Detect which cell encompasses the target text, then output its (x, y) center coordinate. 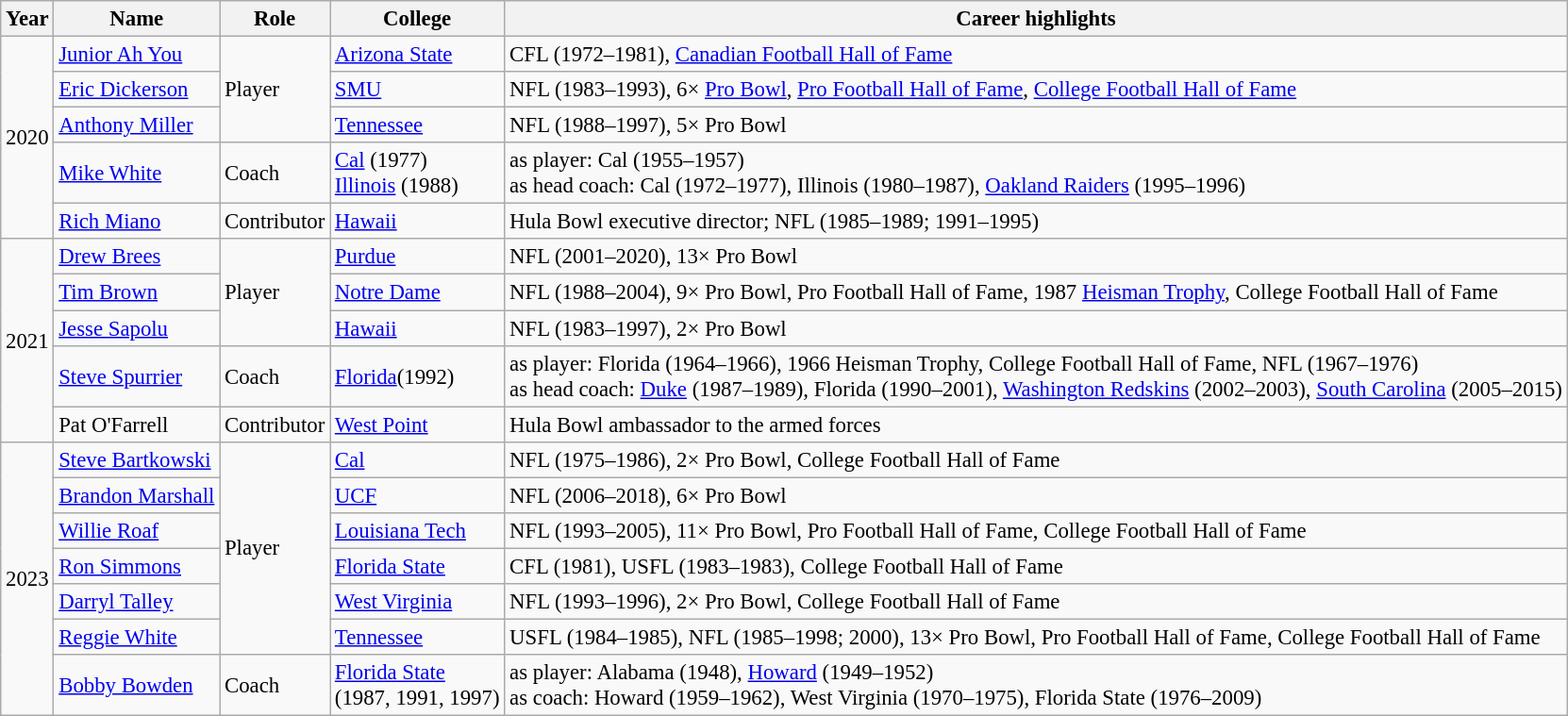
2021 (27, 341)
Jesse Sapolu (137, 328)
NFL (2001–2020), 13× Pro Bowl (1036, 258)
Hula Bowl ambassador to the armed forces (1036, 425)
Eric Dickerson (137, 90)
Florida State(1987, 1991, 1997) (417, 685)
as player: Cal (1955–1957)as head coach: Cal (1972–1977), Illinois (1980–1987), Oakland Raiders (1995–1996) (1036, 174)
Junior Ah You (137, 55)
Anthony Miller (137, 125)
Cal (1977)Illinois (1988) (417, 174)
West Virginia (417, 602)
Cal (417, 459)
Rich Miano (137, 222)
Florida(1992) (417, 375)
Arizona State (417, 55)
Florida State (417, 566)
Notre Dame (417, 292)
Mike White (137, 174)
Steve Bartkowski (137, 459)
NFL (1983–1997), 2× Pro Bowl (1036, 328)
Drew Brees (137, 258)
Brandon Marshall (137, 495)
CFL (1972–1981), Canadian Football Hall of Fame (1036, 55)
West Point (417, 425)
NFL (1993–2005), 11× Pro Bowl, Pro Football Hall of Fame, College Football Hall of Fame (1036, 531)
as player: Alabama (1948), Howard (1949–1952)as coach: Howard (1959–1962), West Virginia (1970–1975), Florida State (1976–2009) (1036, 685)
Career highlights (1036, 19)
NFL (2006–2018), 6× Pro Bowl (1036, 495)
NFL (1975–1986), 2× Pro Bowl, College Football Hall of Fame (1036, 459)
SMU (417, 90)
NFL (1993–1996), 2× Pro Bowl, College Football Hall of Fame (1036, 602)
Steve Spurrier (137, 375)
Louisiana Tech (417, 531)
NFL (1988–1997), 5× Pro Bowl (1036, 125)
Hula Bowl executive director; NFL (1985–1989; 1991–1995) (1036, 222)
2020 (27, 138)
College (417, 19)
Pat O'Farrell (137, 425)
Role (275, 19)
Year (27, 19)
Name (137, 19)
Tim Brown (137, 292)
NFL (1983–1993), 6× Pro Bowl, Pro Football Hall of Fame, College Football Hall of Fame (1036, 90)
NFL (1988–2004), 9× Pro Bowl, Pro Football Hall of Fame, 1987 Heisman Trophy, College Football Hall of Fame (1036, 292)
CFL (1981), USFL (1983–1983), College Football Hall of Fame (1036, 566)
Reggie White (137, 637)
Ron Simmons (137, 566)
Purdue (417, 258)
USFL (1984–1985), NFL (1985–1998; 2000), 13× Pro Bowl, Pro Football Hall of Fame, College Football Hall of Fame (1036, 637)
2023 (27, 578)
Darryl Talley (137, 602)
UCF (417, 495)
Bobby Bowden (137, 685)
Willie Roaf (137, 531)
